Search for the cell housing the specified text and yield its [x, y] center coordinate. 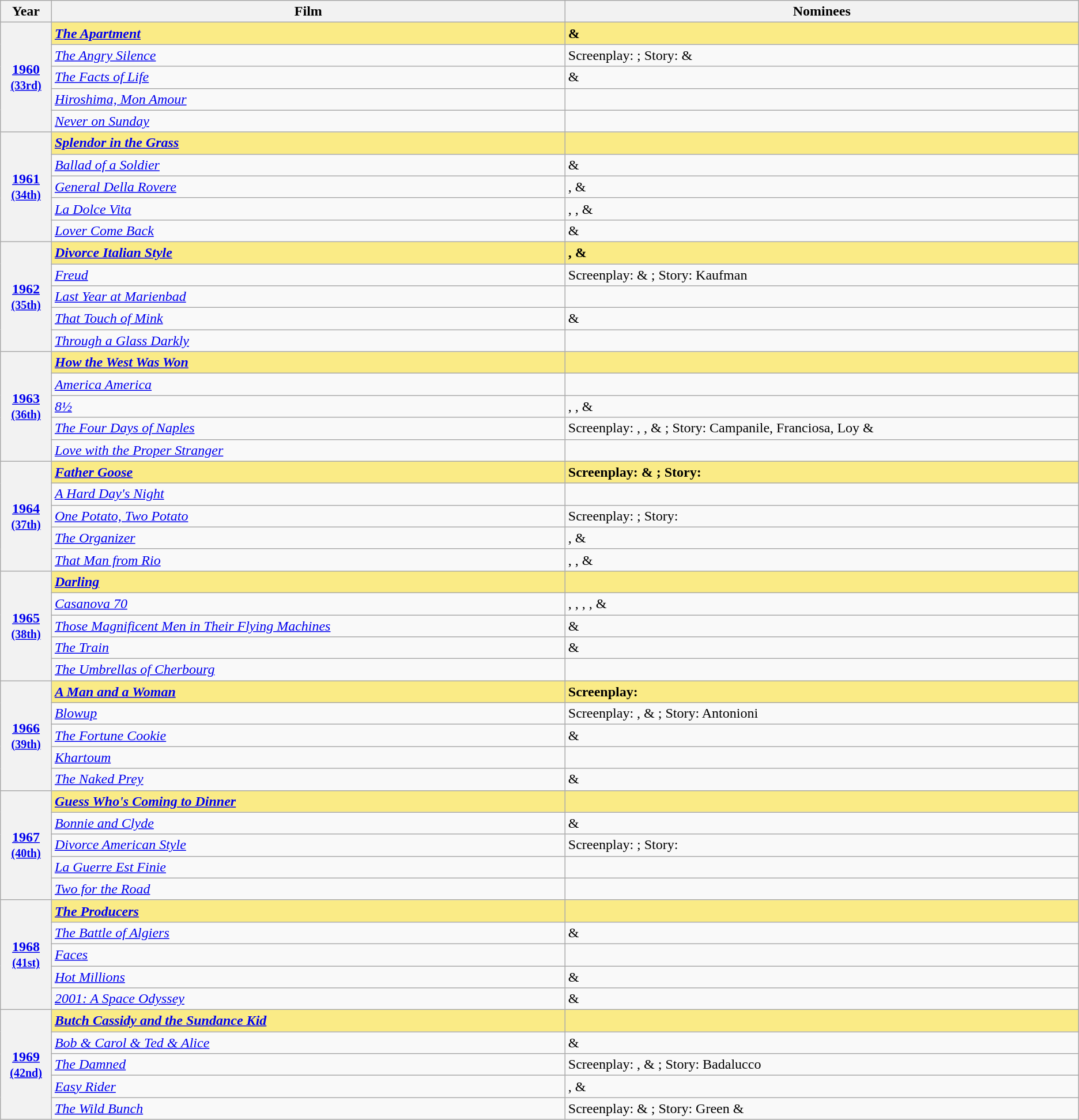
How the West Was Won [308, 363]
Casanova 70 [308, 604]
America America [308, 384]
The Battle of Algiers [308, 933]
Screenplay: [822, 692]
Divorce Italian Style [308, 252]
A Hard Day's Night [308, 494]
1966(39th) [27, 736]
Those Magnificent Men in Their Flying Machines [308, 625]
Bonnie and Clyde [308, 823]
The Producers [308, 911]
The Apartment [308, 33]
La Guerre Est Finie [308, 867]
Screenplay: , & ; Story: Antonioni [822, 714]
The Naked Prey [308, 779]
Screenplay: & ; Story: [822, 472]
8½ [308, 406]
Screenplay: ; Story: & [822, 55]
Blowup [308, 714]
La Dolce Vita [308, 209]
Through a Glass Darkly [308, 341]
Screenplay: & ; Story: Kaufman [822, 275]
The Umbrellas of Cherbourg [308, 670]
The Fortune Cookie [308, 736]
Khartoum [308, 757]
Film [308, 12]
1963(36th) [27, 406]
General Della Rovere [308, 187]
Nominees [822, 12]
Bob & Carol & Ted & Alice [308, 1043]
Splendor in the Grass [308, 143]
1960(33rd) [27, 77]
Year [27, 12]
The Four Days of Naples [308, 428]
1968(41st) [27, 955]
1967(40th) [27, 845]
A Man and a Woman [308, 692]
Easy Rider [308, 1087]
The Damned [308, 1065]
1964(37th) [27, 516]
Screenplay: & ; Story: Green & [822, 1108]
Screenplay: , & ; Story: Badalucco [822, 1065]
The Train [308, 648]
, , , , & [822, 604]
Hiroshima, Mon Amour [308, 99]
That Touch of Mink [308, 319]
Never on Sunday [308, 121]
Father Goose [308, 472]
The Organizer [308, 538]
Last Year at Marienbad [308, 297]
1962(35th) [27, 296]
1965(38th) [27, 625]
Butch Cassidy and the Sundance Kid [308, 1021]
The Angry Silence [308, 55]
Faces [308, 955]
Screenplay: , , & ; Story: Campanile, Franciosa, Loy & [822, 428]
Guess Who's Coming to Dinner [308, 801]
Lover Come Back [308, 231]
Darling [308, 582]
2001: A Space Odyssey [308, 999]
1969(42nd) [27, 1065]
Freud [308, 275]
One Potato, Two Potato [308, 516]
Ballad of a Soldier [308, 165]
Love with the Proper Stranger [308, 450]
The Facts of Life [308, 77]
That Man from Rio [308, 560]
1961(34th) [27, 187]
Divorce American Style [308, 845]
Hot Millions [308, 977]
The Wild Bunch [308, 1108]
Two for the Road [308, 889]
